Search for the cell housing the specified text and yield its (X, Y) center coordinate. 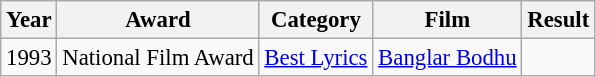
Banglar Bodhu (448, 58)
National Film Award (158, 58)
Category (316, 20)
Award (158, 20)
Result (558, 20)
Best Lyrics (316, 58)
1993 (29, 58)
Film (448, 20)
Year (29, 20)
